Return [x, y] of the center of cell containing provided text 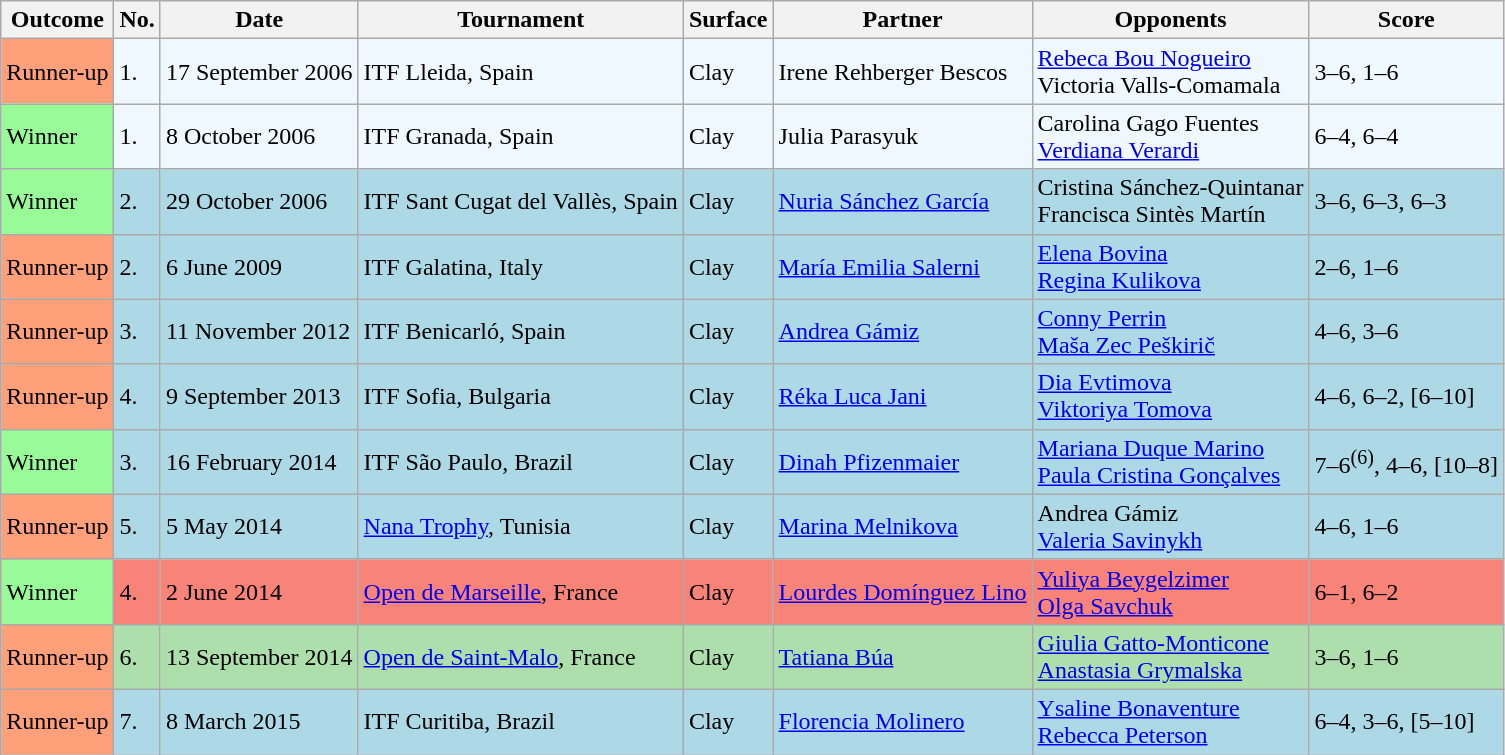
5 May 2014 [259, 526]
Nuria Sánchez García [902, 202]
Carolina Gago Fuentes Verdiana Verardi [1170, 136]
6. [137, 656]
Elena Bovina Regina Kulikova [1170, 266]
6–4, 6–4 [1406, 136]
13 September 2014 [259, 656]
Date [259, 20]
ITF Benicarló, Spain [520, 332]
Dia Evtimova Viktoriya Tomova [1170, 396]
Open de Marseille, France [520, 592]
Surface [728, 20]
2–6, 1–6 [1406, 266]
3–6, 6–3, 6–3 [1406, 202]
6–4, 3–6, [5–10] [1406, 722]
Florencia Molinero [902, 722]
Marina Melnikova [902, 526]
5. [137, 526]
María Emilia Salerni [902, 266]
Irene Rehberger Bescos [902, 72]
9 September 2013 [259, 396]
6 June 2009 [259, 266]
4–6, 1–6 [1406, 526]
ITF Curitiba, Brazil [520, 722]
7–6(6), 4–6, [10–8] [1406, 462]
Partner [902, 20]
Conny Perrin Maša Zec Peškirič [1170, 332]
Réka Luca Jani [902, 396]
Score [1406, 20]
ITF Sofia, Bulgaria [520, 396]
8 March 2015 [259, 722]
Tatiana Búa [902, 656]
ITF Granada, Spain [520, 136]
Yuliya Beygelzimer Olga Savchuk [1170, 592]
Mariana Duque Marino Paula Cristina Gonçalves [1170, 462]
8 October 2006 [259, 136]
Andrea Gámiz [902, 332]
Lourdes Domínguez Lino [902, 592]
16 February 2014 [259, 462]
ITF Lleida, Spain [520, 72]
29 October 2006 [259, 202]
Opponents [1170, 20]
Rebeca Bou Nogueiro Victoria Valls-Comamala [1170, 72]
ITF Sant Cugat del Vallès, Spain [520, 202]
No. [137, 20]
Cristina Sánchez-Quintanar Francisca Sintès Martín [1170, 202]
Outcome [58, 20]
Ysaline Bonaventure Rebecca Peterson [1170, 722]
ITF São Paulo, Brazil [520, 462]
Julia Parasyuk [902, 136]
Tournament [520, 20]
6–1, 6–2 [1406, 592]
Giulia Gatto-Monticone Anastasia Grymalska [1170, 656]
ITF Galatina, Italy [520, 266]
7. [137, 722]
2 June 2014 [259, 592]
Nana Trophy, Tunisia [520, 526]
Open de Saint-Malo, France [520, 656]
4–6, 3–6 [1406, 332]
17 September 2006 [259, 72]
Dinah Pfizenmaier [902, 462]
Andrea Gámiz Valeria Savinykh [1170, 526]
4–6, 6–2, [6–10] [1406, 396]
11 November 2012 [259, 332]
